Provide the [X, Y] coordinate of the cell's center where the given text is located.  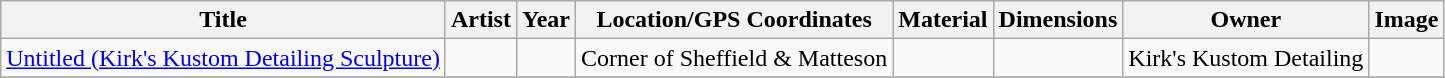
Dimensions [1058, 20]
Owner [1246, 20]
Location/GPS Coordinates [734, 20]
Material [943, 20]
Year [546, 20]
Image [1406, 20]
Corner of Sheffield & Matteson [734, 58]
Title [224, 20]
Kirk's Kustom Detailing [1246, 58]
Artist [480, 20]
Untitled (Kirk's Kustom Detailing Sculpture) [224, 58]
